Identify which cell holds the provided text, then report its [x, y] central coordinate. 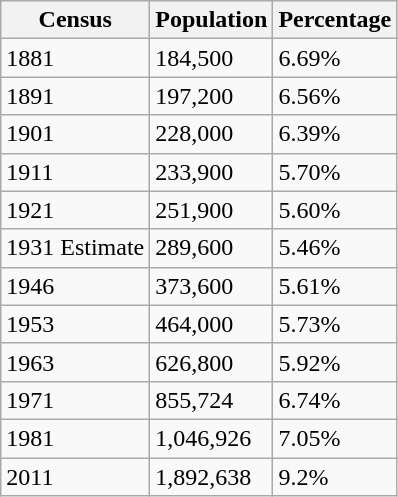
1953 [76, 324]
5.46% [335, 248]
1971 [76, 400]
2011 [76, 477]
5.60% [335, 210]
1946 [76, 286]
1911 [76, 172]
5.61% [335, 286]
251,900 [212, 210]
233,900 [212, 172]
289,600 [212, 248]
1921 [76, 210]
1901 [76, 134]
1981 [76, 438]
1,046,926 [212, 438]
5.92% [335, 362]
6.39% [335, 134]
Census [76, 20]
1963 [76, 362]
1891 [76, 96]
9.2% [335, 477]
184,500 [212, 58]
6.74% [335, 400]
373,600 [212, 286]
1,892,638 [212, 477]
5.73% [335, 324]
197,200 [212, 96]
464,000 [212, 324]
626,800 [212, 362]
7.05% [335, 438]
Population [212, 20]
1881 [76, 58]
6.69% [335, 58]
228,000 [212, 134]
5.70% [335, 172]
6.56% [335, 96]
855,724 [212, 400]
Percentage [335, 20]
1931 Estimate [76, 248]
